Capture the cell that displays the provided text and extract its (x, y) central coordinate. 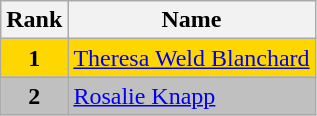
1 (34, 58)
Name (192, 20)
Rank (34, 20)
Theresa Weld Blanchard (192, 58)
Rosalie Knapp (192, 96)
2 (34, 96)
